For the text-containing cell, return its midpoint in (x, y) coordinate format. 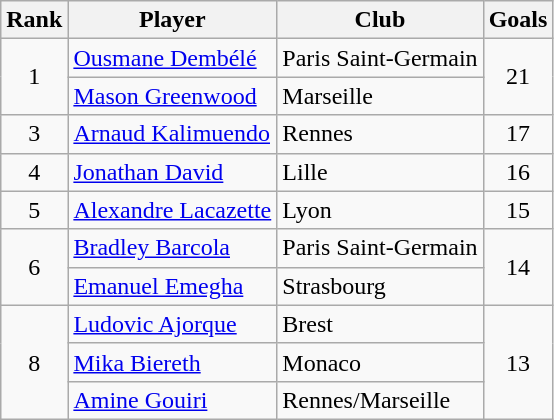
4 (34, 172)
Jonathan David (172, 172)
Goals (518, 20)
13 (518, 362)
Arnaud Kalimuendo (172, 134)
Club (380, 20)
Brest (380, 324)
14 (518, 267)
3 (34, 134)
Ludovic Ajorque (172, 324)
Bradley Barcola (172, 248)
Strasbourg (380, 286)
17 (518, 134)
8 (34, 362)
Alexandre Lacazette (172, 210)
Rennes (380, 134)
Lyon (380, 210)
1 (34, 77)
21 (518, 77)
Rennes/Marseille (380, 400)
Mika Biereth (172, 362)
5 (34, 210)
Lille (380, 172)
16 (518, 172)
Player (172, 20)
Rank (34, 20)
15 (518, 210)
Emanuel Emegha (172, 286)
Marseille (380, 96)
6 (34, 267)
Amine Gouiri (172, 400)
Monaco (380, 362)
Mason Greenwood (172, 96)
Ousmane Dembélé (172, 58)
